Search for the cell housing the specified text and yield its (X, Y) center coordinate. 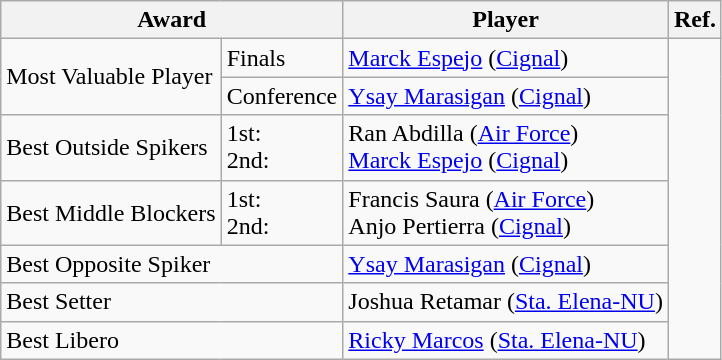
Award (172, 20)
Ricky Marcos (Sta. Elena-NU) (506, 340)
Best Libero (172, 340)
Best Middle Blockers (111, 212)
Finals (282, 58)
Marck Espejo (Cignal) (506, 58)
Best Opposite Spiker (172, 264)
Joshua Retamar (Sta. Elena-NU) (506, 302)
Ref. (694, 20)
Best Outside Spikers (111, 148)
Francis Saura (Air Force)Anjo Pertierra (Cignal) (506, 212)
Ran Abdilla (Air Force)Marck Espejo (Cignal) (506, 148)
Player (506, 20)
Conference (282, 96)
Best Setter (172, 302)
Most Valuable Player (111, 77)
